Determine the [x, y] coordinate at the center of the cell enclosing the given text.  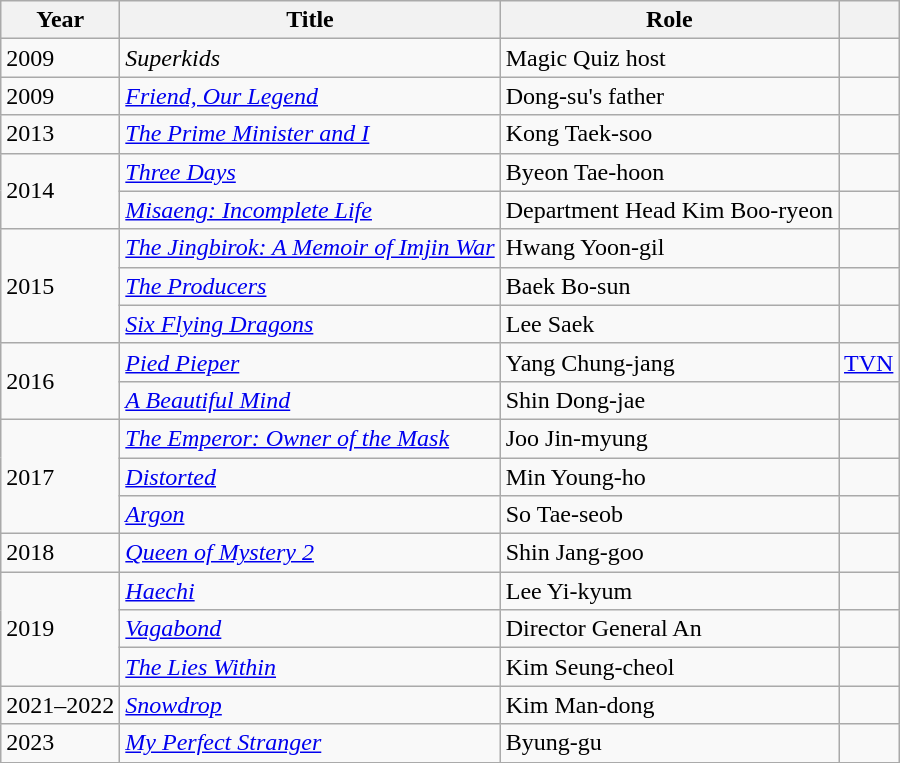
Friend, Our Legend [310, 96]
Shin Jang-goo [669, 553]
The Producers [310, 286]
Kong Taek-soo [669, 134]
TVN [868, 362]
Department Head Kim Boo-ryeon [669, 210]
Lee Saek [669, 324]
The Jingbirok: A Memoir of Imjin War [310, 248]
2017 [60, 476]
Year [60, 20]
2023 [60, 743]
Six Flying Dragons [310, 324]
A Beautiful Mind [310, 400]
Role [669, 20]
Distorted [310, 477]
Pied Pieper [310, 362]
The Emperor: Owner of the Mask [310, 438]
Director General An [669, 629]
2021–2022 [60, 705]
Min Young-ho [669, 477]
Magic Quiz host [669, 58]
Lee Yi-kyum [669, 591]
Baek Bo-sun [669, 286]
My Perfect Stranger [310, 743]
Kim Man-dong [669, 705]
Joo Jin-myung [669, 438]
Snowdrop [310, 705]
2014 [60, 191]
The Prime Minister and I [310, 134]
So Tae-seob [669, 515]
Shin Dong-jae [669, 400]
Kim Seung-cheol [669, 667]
Byung-gu [669, 743]
Misaeng: Incomplete Life [310, 210]
Superkids [310, 58]
2015 [60, 286]
2018 [60, 553]
The Lies Within [310, 667]
Three Days [310, 172]
Dong-su's father [669, 96]
Hwang Yoon-gil [669, 248]
2016 [60, 381]
Queen of Mystery 2 [310, 553]
Argon [310, 515]
2013 [60, 134]
Haechi [310, 591]
Byeon Tae-hoon [669, 172]
Title [310, 20]
2019 [60, 629]
Yang Chung-jang [669, 362]
Vagabond [310, 629]
